Determine the [X, Y] coordinate at the center of the cell enclosing the given text.  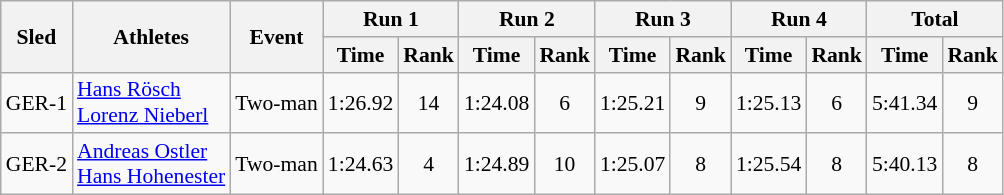
Sled [36, 36]
5:40.13 [904, 164]
4 [428, 164]
Athletes [151, 36]
5:41.34 [904, 102]
Run 4 [799, 19]
Run 3 [663, 19]
GER-2 [36, 164]
Run 1 [391, 19]
10 [564, 164]
Hans RöschLorenz Nieberl [151, 102]
Total [935, 19]
Andreas OstlerHans Hohenester [151, 164]
14 [428, 102]
1:25.07 [632, 164]
1:24.63 [360, 164]
1:25.13 [768, 102]
1:25.54 [768, 164]
GER-1 [36, 102]
1:25.21 [632, 102]
Run 2 [527, 19]
1:26.92 [360, 102]
1:24.08 [496, 102]
1:24.89 [496, 164]
Event [276, 36]
